Determine the [x, y] coordinate at the center of the cell enclosing the given text.  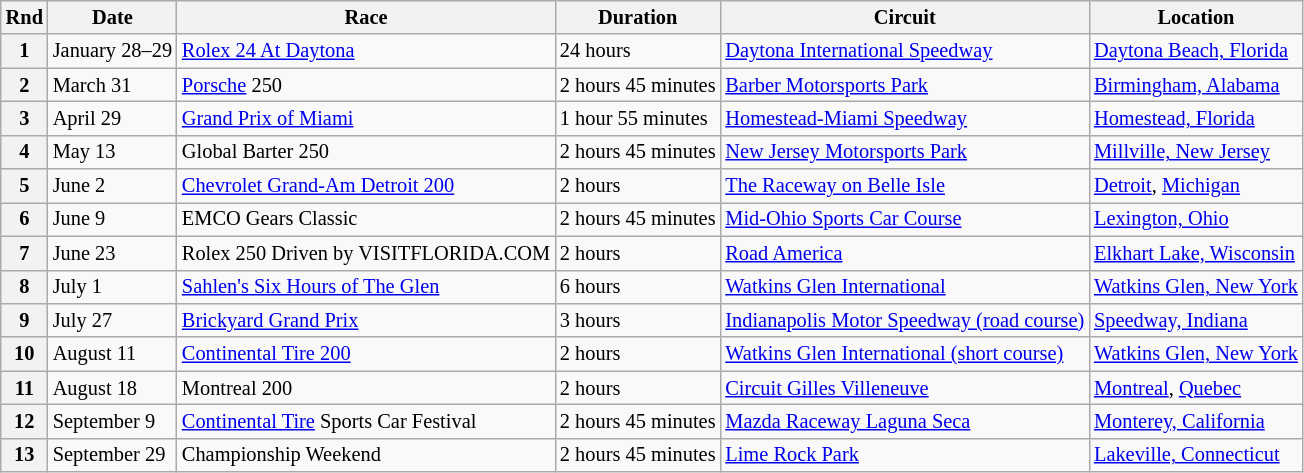
1 [24, 51]
August 11 [112, 354]
3 [24, 118]
June 9 [112, 219]
June 2 [112, 186]
6 [24, 219]
Monterey, California [1196, 421]
Lime Rock Park [904, 455]
Grand Prix of Miami [366, 118]
Chevrolet Grand-Am Detroit 200 [366, 186]
Elkhart Lake, Wisconsin [1196, 253]
Lexington, Ohio [1196, 219]
Road America [904, 253]
6 hours [638, 287]
Watkins Glen International [904, 287]
Continental Tire 200 [366, 354]
EMCO Gears Classic [366, 219]
Millville, New Jersey [1196, 152]
Birmingham, Alabama [1196, 85]
Race [366, 17]
Championship Weekend [366, 455]
Circuit Gilles Villeneuve [904, 388]
Duration [638, 17]
12 [24, 421]
March 31 [112, 85]
24 hours [638, 51]
Date [112, 17]
7 [24, 253]
2 [24, 85]
July 27 [112, 320]
Rnd [24, 17]
September 29 [112, 455]
Rolex 24 At Daytona [366, 51]
August 18 [112, 388]
Homestead, Florida [1196, 118]
The Raceway on Belle Isle [904, 186]
1 hour 55 minutes [638, 118]
Montreal, Quebec [1196, 388]
Indianapolis Motor Speedway (road course) [904, 320]
Sahlen's Six Hours of The Glen [366, 287]
Rolex 250 Driven by VISITFLORIDA.COM [366, 253]
Homestead-Miami Speedway [904, 118]
8 [24, 287]
Mazda Raceway Laguna Seca [904, 421]
9 [24, 320]
10 [24, 354]
Daytona International Speedway [904, 51]
Mid-Ohio Sports Car Course [904, 219]
July 1 [112, 287]
January 28–29 [112, 51]
11 [24, 388]
May 13 [112, 152]
Global Barter 250 [366, 152]
Speedway, Indiana [1196, 320]
Watkins Glen International (short course) [904, 354]
April 29 [112, 118]
Continental Tire Sports Car Festival [366, 421]
September 9 [112, 421]
5 [24, 186]
Detroit, Michigan [1196, 186]
13 [24, 455]
Location [1196, 17]
Brickyard Grand Prix [366, 320]
Lakeville, Connecticut [1196, 455]
Daytona Beach, Florida [1196, 51]
Porsche 250 [366, 85]
June 23 [112, 253]
New Jersey Motorsports Park [904, 152]
3 hours [638, 320]
Barber Motorsports Park [904, 85]
Montreal 200 [366, 388]
Circuit [904, 17]
4 [24, 152]
